Pinpoint the cell where the given text exists, returning its (X, Y) midpoint coordinate. 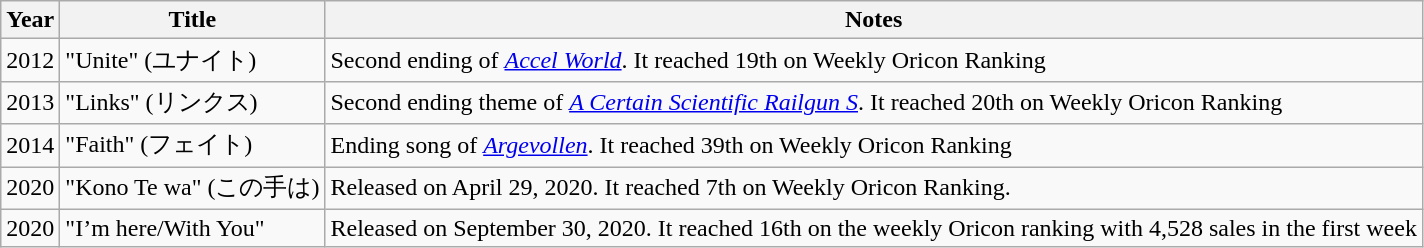
"I’m here/With You" (192, 228)
Released on September 30, 2020. It reached 16th on the weekly Oricon ranking with 4,528 sales in the first week (874, 228)
Ending song of Argevollen. It reached 39th on Weekly Oricon Ranking (874, 146)
Notes (874, 20)
2013 (30, 102)
"Links" (リンクス) (192, 102)
Second ending theme of A Certain Scientific Railgun S. It reached 20th on Weekly Oricon Ranking (874, 102)
"Unite" (ユナイト) (192, 60)
"Kono Te wa" (この手は) (192, 188)
Title (192, 20)
Second ending of Accel World. It reached 19th on Weekly Oricon Ranking (874, 60)
Released on April 29, 2020. It reached 7th on Weekly Oricon Ranking. (874, 188)
Year (30, 20)
"Faith" (フェイト) (192, 146)
2012 (30, 60)
2014 (30, 146)
